Detect which cell encompasses the target text, then output its (x, y) center coordinate. 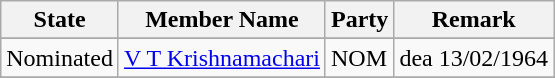
dea 13/02/1964 (474, 58)
Party (359, 20)
Remark (474, 20)
NOM (359, 58)
V T Krishnamachari (222, 58)
Member Name (222, 20)
State (60, 20)
Nominated (60, 58)
